Scan for the cell matching the given text and deliver its (X, Y) coordinate at center. 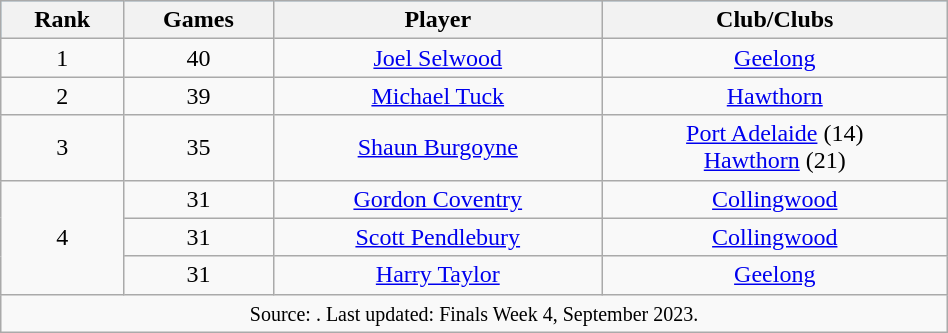
Michael Tuck (438, 96)
4 (62, 237)
Gordon Coventry (438, 199)
Joel Selwood (438, 58)
Hawthorn (774, 96)
Scott Pendlebury (438, 237)
39 (199, 96)
40 (199, 58)
Port Adelaide (14)Hawthorn (21) (774, 148)
Rank (62, 20)
Source: . Last updated: Finals Week 4, September 2023. (474, 313)
Club/Clubs (774, 20)
35 (199, 148)
Harry Taylor (438, 275)
Shaun Burgoyne (438, 148)
Games (199, 20)
Player (438, 20)
1 (62, 58)
3 (62, 148)
2 (62, 96)
